Extract the [X, Y] coordinate from the center of the cell holding the provided text.  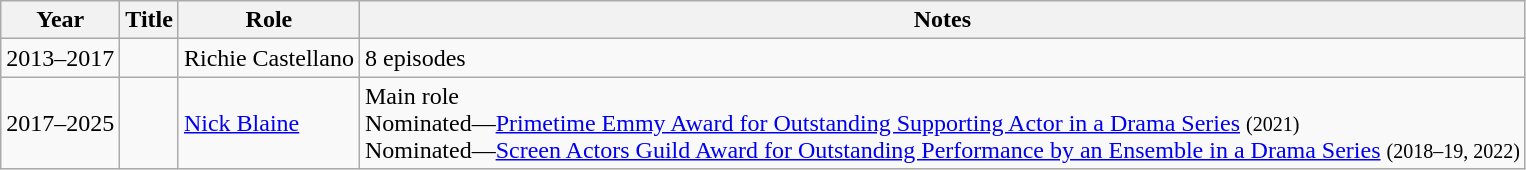
Title [150, 20]
2017–2025 [60, 123]
2013–2017 [60, 58]
8 episodes [942, 58]
Richie Castellano [268, 58]
Notes [942, 20]
Nick Blaine [268, 123]
Year [60, 20]
Role [268, 20]
